Search for the cell housing the specified text and yield its (X, Y) center coordinate. 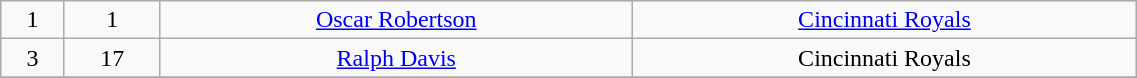
Oscar Robertson (396, 20)
3 (32, 58)
Ralph Davis (396, 58)
17 (112, 58)
